Output the (x, y) coordinate of the center of the cell containing the given text.  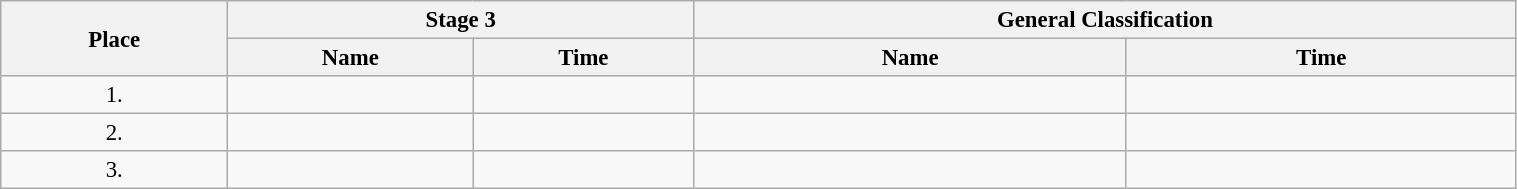
1. (114, 95)
2. (114, 133)
3. (114, 170)
Stage 3 (461, 20)
Place (114, 38)
General Classification (1105, 20)
